Detect which cell encompasses the target text, then output its (x, y) center coordinate. 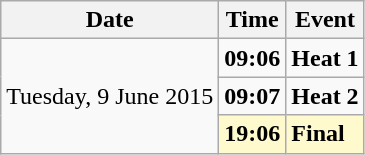
Event (325, 20)
19:06 (252, 134)
09:07 (252, 96)
Heat 2 (325, 96)
Heat 1 (325, 58)
Final (325, 134)
09:06 (252, 58)
Date (110, 20)
Tuesday, 9 June 2015 (110, 96)
Time (252, 20)
